Find where the given text appears and provide that cell's center as (X, Y) coordinate. 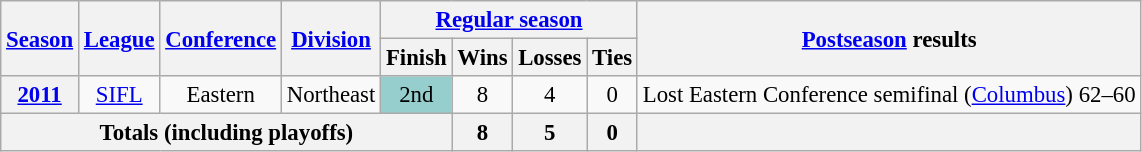
Finish (416, 58)
5 (550, 133)
Ties (612, 58)
League (118, 38)
Regular season (510, 20)
Season (40, 38)
Eastern (221, 95)
SIFL (118, 95)
Northeast (330, 95)
Lost Eastern Conference semifinal (Columbus) 62–60 (888, 95)
Losses (550, 58)
2nd (416, 95)
Totals (including playoffs) (226, 133)
2011 (40, 95)
Wins (482, 58)
Conference (221, 38)
Postseason results (888, 38)
Division (330, 38)
4 (550, 95)
